Identify which cell holds the provided text, then report its (X, Y) central coordinate. 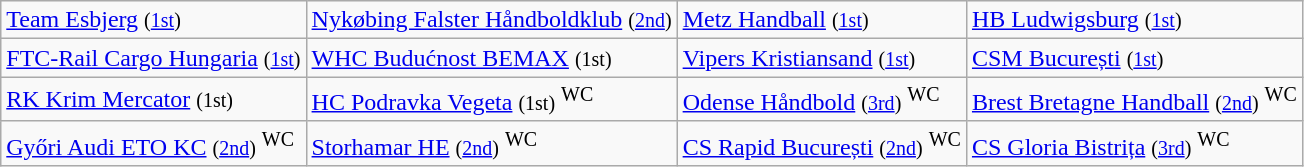
Storhamar HE (2nd) WC (492, 144)
Metz Handball (1st) (822, 20)
HC Podravka Vegeta (1st) WC (492, 100)
HB Ludwigsburg (1st) (1134, 20)
WHC Budućnost BEMAX (1st) (492, 58)
Nykøbing Falster Håndboldklub (2nd) (492, 20)
Vipers Kristiansand (1st) (822, 58)
FTC-Rail Cargo Hungaria (1st) (154, 58)
CSM București (1st) (1134, 58)
RK Krim Mercator (1st) (154, 100)
Team Esbjerg (1st) (154, 20)
Győri Audi ETO KC (2nd) WC (154, 144)
CS Rapid București (2nd) WC (822, 144)
CS Gloria Bistrița (3rd) WC (1134, 144)
Odense Håndbold (3rd) WC (822, 100)
Brest Bretagne Handball (2nd) WC (1134, 100)
